Provide the [X, Y] coordinate of the cell's center where the given text is located.  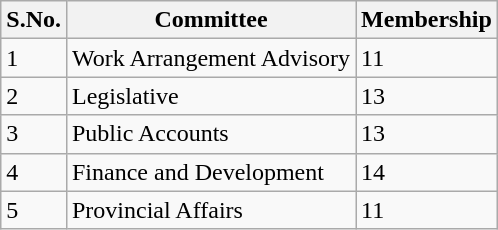
Provincial Affairs [210, 210]
Public Accounts [210, 134]
Legislative [210, 96]
Finance and Development [210, 172]
Membership [427, 20]
S.No. [34, 20]
Committee [210, 20]
1 [34, 58]
14 [427, 172]
5 [34, 210]
3 [34, 134]
4 [34, 172]
2 [34, 96]
Work Arrangement Advisory [210, 58]
